Identify which cell holds the provided text, then report its [x, y] central coordinate. 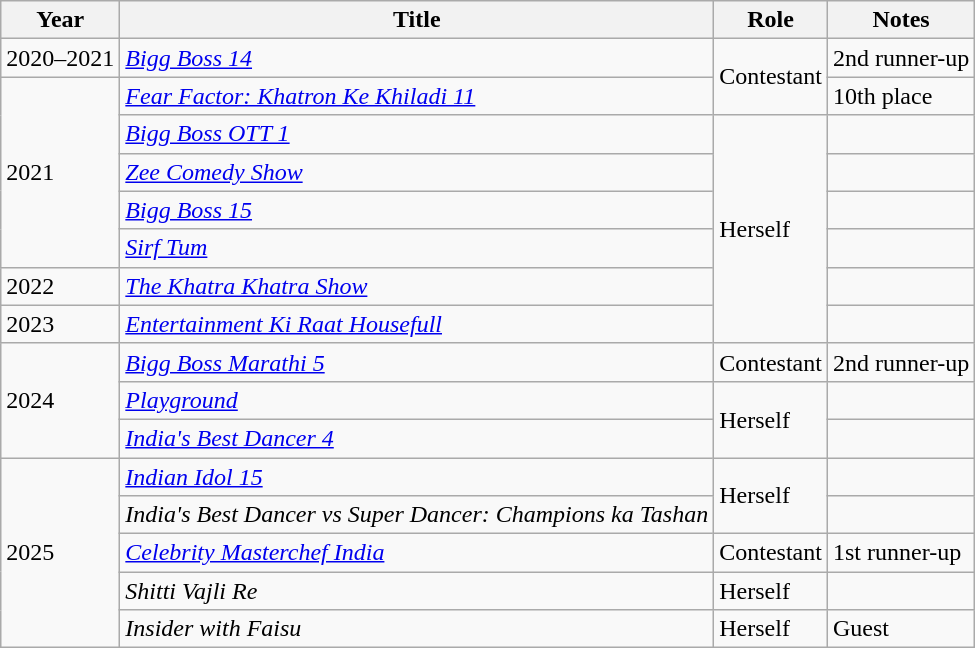
10th place [900, 96]
Bigg Boss 15 [417, 210]
Fear Factor: Khatron Ke Khiladi 11 [417, 96]
2023 [60, 324]
India's Best Dancer 4 [417, 438]
Guest [900, 629]
Sirf Tum [417, 248]
Celebrity Masterchef India [417, 553]
Entertainment Ki Raat Housefull [417, 324]
2021 [60, 172]
2025 [60, 553]
2024 [60, 400]
Insider with Faisu [417, 629]
1st runner-up [900, 553]
Zee Comedy Show [417, 172]
India's Best Dancer vs Super Dancer: Champions ka Tashan [417, 515]
Role [771, 20]
Title [417, 20]
Bigg Boss 14 [417, 58]
Year [60, 20]
Notes [900, 20]
Playground [417, 400]
Bigg Boss Marathi 5 [417, 362]
2022 [60, 286]
Shitti Vajli Re [417, 591]
The Khatra Khatra Show [417, 286]
Bigg Boss OTT 1 [417, 134]
Indian Idol 15 [417, 477]
2020–2021 [60, 58]
